Return (X, Y) of the center of cell containing provided text 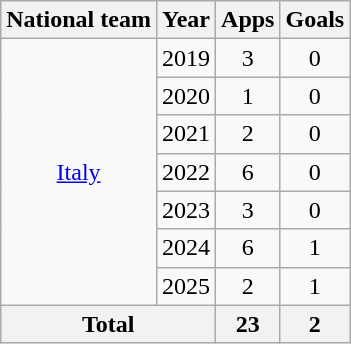
Italy (79, 172)
National team (79, 20)
Goals (315, 20)
2023 (186, 210)
2025 (186, 286)
Apps (248, 20)
2019 (186, 58)
2024 (186, 248)
23 (248, 324)
2022 (186, 172)
Total (108, 324)
Year (186, 20)
2020 (186, 96)
2021 (186, 134)
